Locate the cell with the specified text and output its [x, y] center coordinate. 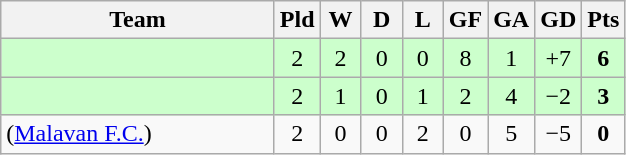
5 [512, 134]
6 [604, 58]
D [382, 20]
W [340, 20]
GF [465, 20]
GA [512, 20]
L [422, 20]
8 [465, 58]
Team [138, 20]
+7 [558, 58]
−2 [558, 96]
Pts [604, 20]
GD [558, 20]
3 [604, 96]
4 [512, 96]
(Malavan F.C.) [138, 134]
Pld [297, 20]
−5 [558, 134]
